Detect which cell encompasses the target text, then output its [X, Y] center coordinate. 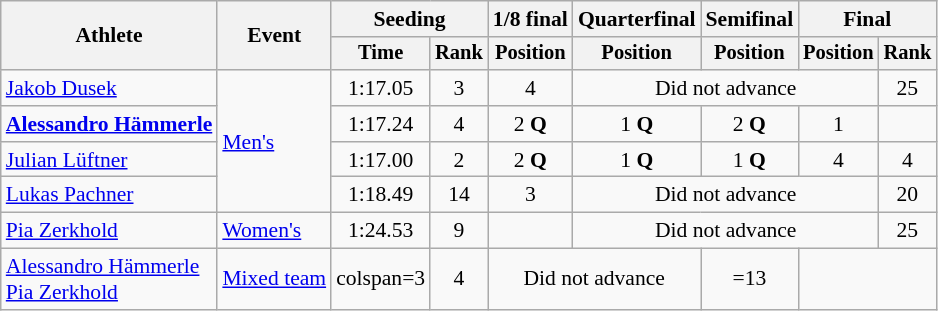
Quarterfinal [637, 19]
1 [838, 124]
colspan=3 [380, 280]
Athlete [110, 36]
Men's [274, 141]
1/8 final [530, 19]
Julian Lüftner [110, 160]
Final [867, 19]
Pia Zerkhold [110, 231]
1:17.24 [380, 124]
Time [380, 54]
Semifinal [750, 19]
Women's [274, 231]
Event [274, 36]
1:17.05 [380, 88]
1:24.53 [380, 231]
=13 [750, 280]
Seeding [410, 19]
Alessandro Hämmerle [110, 124]
Mixed team [274, 280]
Lukas Pachner [110, 195]
20 [908, 195]
1:18.49 [380, 195]
Alessandro HämmerlePia Zerkhold [110, 280]
9 [459, 231]
2 [459, 160]
Jakob Dusek [110, 88]
14 [459, 195]
1:17.00 [380, 160]
